Scan for the cell matching the given text and deliver its [X, Y] coordinate at center. 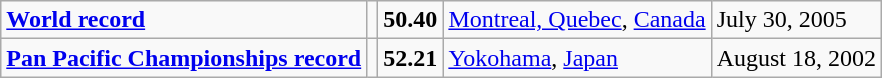
Pan Pacific Championships record [184, 58]
52.21 [410, 58]
50.40 [410, 20]
Yokohama, Japan [577, 58]
July 30, 2005 [796, 20]
August 18, 2002 [796, 58]
World record [184, 20]
Montreal, Quebec, Canada [577, 20]
